Locate the cell with the specified text and output its (X, Y) center coordinate. 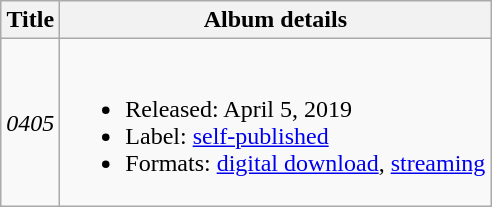
Released: April 5, 2019Label: self-publishedFormats: digital download, streaming (276, 122)
Title (30, 20)
Album details (276, 20)
0405 (30, 122)
